Return the [x, y] coordinate for the center point of the cell that contains the specified text.  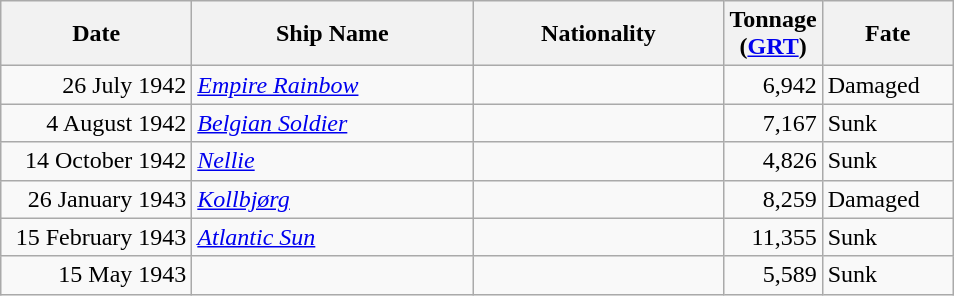
Fate [888, 34]
4,826 [773, 161]
26 January 1943 [96, 199]
Nationality [598, 34]
Kollbjørg [332, 199]
Tonnage(GRT) [773, 34]
14 October 1942 [96, 161]
Empire Rainbow [332, 85]
6,942 [773, 85]
7,167 [773, 123]
Nellie [332, 161]
5,589 [773, 275]
4 August 1942 [96, 123]
26 July 1942 [96, 85]
Date [96, 34]
Belgian Soldier [332, 123]
8,259 [773, 199]
Atlantic Sun [332, 237]
15 May 1943 [96, 275]
Ship Name [332, 34]
11,355 [773, 237]
15 February 1943 [96, 237]
